From the cell containing the given text, extract its center point as (X, Y) coordinate. 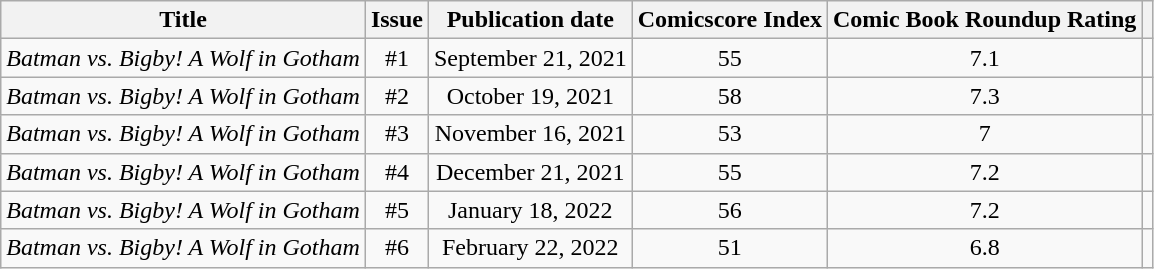
Comicscore Index (730, 20)
51 (730, 248)
56 (730, 210)
7.1 (984, 58)
53 (730, 134)
October 19, 2021 (530, 96)
#1 (396, 58)
December 21, 2021 (530, 172)
#6 (396, 248)
7 (984, 134)
February 22, 2022 (530, 248)
58 (730, 96)
#4 (396, 172)
November 16, 2021 (530, 134)
Publication date (530, 20)
Title (184, 20)
Issue (396, 20)
6.8 (984, 248)
September 21, 2021 (530, 58)
#2 (396, 96)
7.3 (984, 96)
Comic Book Roundup Rating (984, 20)
#3 (396, 134)
January 18, 2022 (530, 210)
#5 (396, 210)
